From the cell containing the given text, extract its center point as (x, y) coordinate. 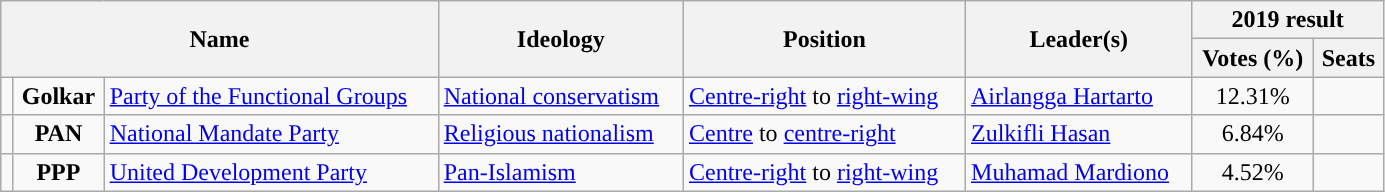
Votes (%) (1253, 58)
Ideology (560, 39)
Religious nationalism (560, 134)
Pan-Islamism (560, 172)
4.52% (1253, 172)
Muhamad Mardiono (1079, 172)
2019 result (1288, 20)
United Development Party (271, 172)
6.84% (1253, 134)
Seats (1348, 58)
National Mandate Party (271, 134)
Golkar (58, 96)
PPP (58, 172)
PAN (58, 134)
Position (824, 39)
Party of the Functional Groups (271, 96)
Name (220, 39)
Centre to centre-right (824, 134)
Leader(s) (1079, 39)
Airlangga Hartarto (1079, 96)
National conservatism (560, 96)
12.31% (1253, 96)
Zulkifli Hasan (1079, 134)
